Return (X, Y) of the center of cell containing provided text 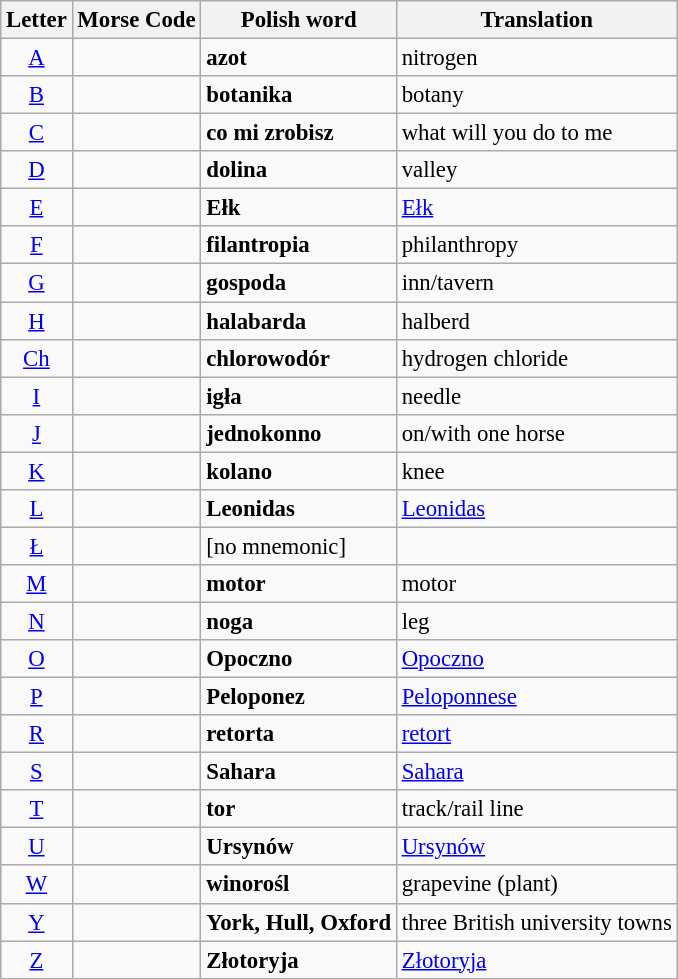
Peloponnese (536, 697)
grapevine (plant) (536, 885)
winorośl (298, 885)
philanthropy (536, 245)
retorta (298, 734)
hydrogen chloride (536, 358)
S (36, 772)
halberd (536, 321)
noga (298, 621)
O (36, 659)
halabarda (298, 321)
H (36, 321)
U (36, 847)
Polish word (298, 20)
K (36, 471)
[no mnemonic] (298, 546)
gospoda (298, 283)
Morse Code (136, 20)
F (36, 245)
co mi zrobisz (298, 133)
valley (536, 170)
Y (36, 922)
I (36, 396)
L (36, 509)
D (36, 170)
E (36, 208)
botanika (298, 95)
Ł (36, 546)
inn/tavern (536, 283)
W (36, 885)
on/with one horse (536, 433)
Z (36, 960)
chlorowodór (298, 358)
knee (536, 471)
leg (536, 621)
jednokonno (298, 433)
Ch (36, 358)
filantropia (298, 245)
track/rail line (536, 809)
Translation (536, 20)
igła (298, 396)
R (36, 734)
kolano (298, 471)
Letter (36, 20)
nitrogen (536, 58)
A (36, 58)
G (36, 283)
T (36, 809)
retort (536, 734)
tor (298, 809)
York, Hull, Oxford (298, 922)
three British university towns (536, 922)
Peloponez (298, 697)
what will you do to me (536, 133)
dolina (298, 170)
J (36, 433)
C (36, 133)
B (36, 95)
azot (298, 58)
P (36, 697)
needle (536, 396)
N (36, 621)
M (36, 584)
botany (536, 95)
